Pinpoint the cell where the given text exists, returning its (x, y) midpoint coordinate. 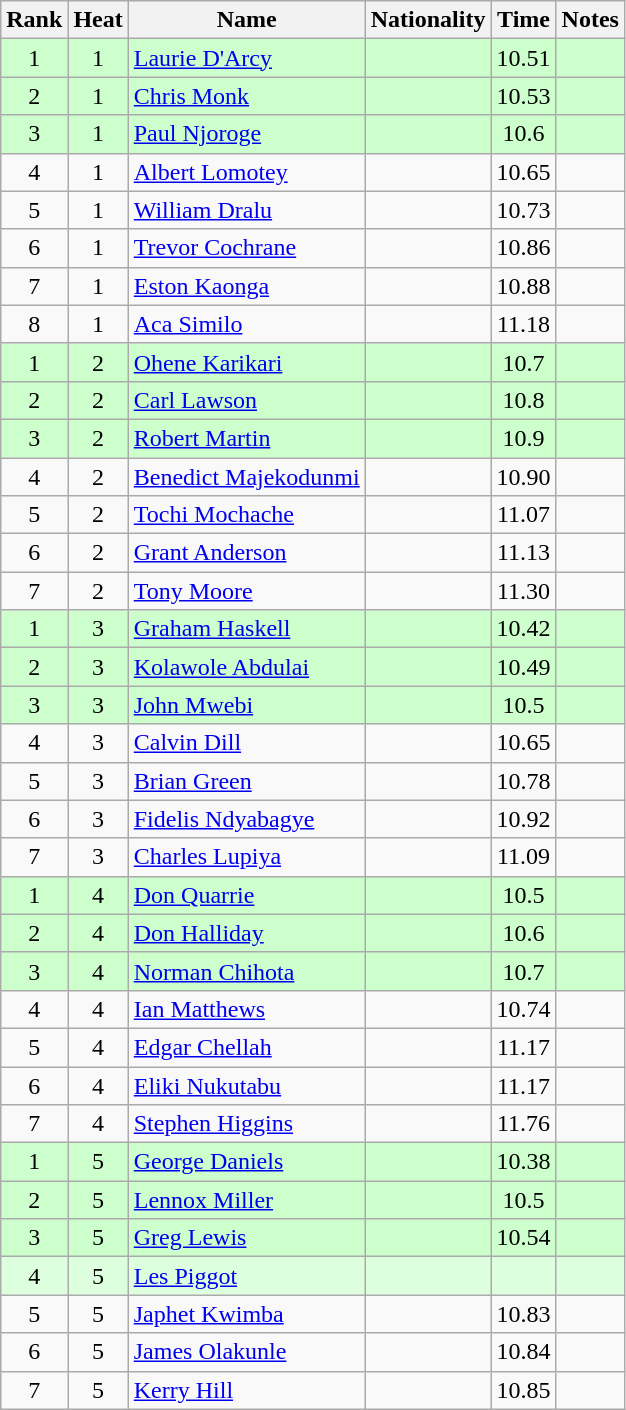
Lennox Miller (246, 1200)
Les Piggot (246, 1276)
10.74 (524, 1009)
James Olakunle (246, 1352)
11.13 (524, 553)
10.49 (524, 667)
10.9 (524, 438)
Fidelis Ndyabagye (246, 819)
William Dralu (246, 210)
Japhet Kwimba (246, 1314)
Tochi Mochache (246, 515)
Paul Njoroge (246, 134)
Don Quarrie (246, 895)
Rank (34, 20)
Albert Lomotey (246, 172)
Trevor Cochrane (246, 248)
Heat (98, 20)
Notes (590, 20)
11.18 (524, 324)
10.88 (524, 286)
11.30 (524, 591)
Graham Haskell (246, 629)
Nationality (428, 20)
10.85 (524, 1390)
10.86 (524, 248)
Eston Kaonga (246, 286)
8 (34, 324)
10.83 (524, 1314)
10.92 (524, 819)
Robert Martin (246, 438)
Ohene Karikari (246, 362)
Don Halliday (246, 933)
Chris Monk (246, 96)
Name (246, 20)
Charles Lupiya (246, 857)
Kolawole Abdulai (246, 667)
Tony Moore (246, 591)
11.09 (524, 857)
11.07 (524, 515)
Eliki Nukutabu (246, 1085)
Edgar Chellah (246, 1047)
George Daniels (246, 1162)
Norman Chihota (246, 971)
10.51 (524, 58)
Ian Matthews (246, 1009)
Greg Lewis (246, 1238)
10.84 (524, 1352)
10.38 (524, 1162)
John Mwebi (246, 705)
Time (524, 20)
Carl Lawson (246, 400)
10.54 (524, 1238)
10.78 (524, 781)
10.90 (524, 477)
Calvin Dill (246, 743)
11.76 (524, 1124)
Aca Similo (246, 324)
Stephen Higgins (246, 1124)
10.42 (524, 629)
Kerry Hill (246, 1390)
Laurie D'Arcy (246, 58)
10.8 (524, 400)
10.73 (524, 210)
10.53 (524, 96)
Benedict Majekodunmi (246, 477)
Grant Anderson (246, 553)
Brian Green (246, 781)
